For the text-containing cell, return its midpoint in [x, y] coordinate format. 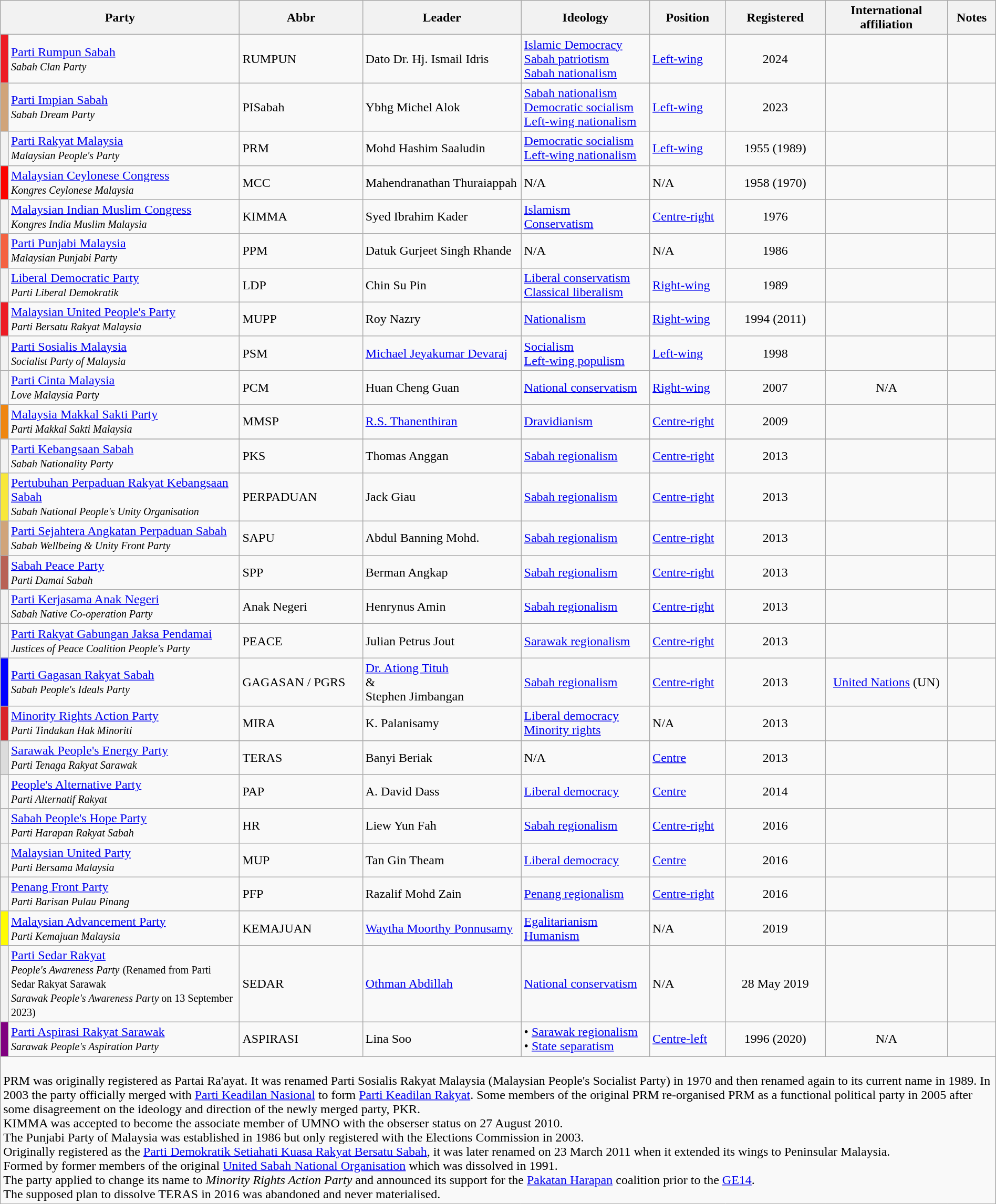
Parti Cinta Malaysia Love Malaysia Party [123, 388]
PERPADUAN [301, 497]
MMSP [301, 421]
Liew Yun Fah [442, 825]
PFP [301, 894]
Position [688, 18]
Tan Gin Theam [442, 860]
PISabah [301, 107]
MCC [301, 183]
K. Palanisamy [442, 724]
Parti Punjabi Malaysia Malaysian Punjabi Party [123, 251]
PAP [301, 792]
2024 [775, 59]
1994 (2011) [775, 319]
Thomas Anggan [442, 456]
Mohd Hashim Saaludin [442, 148]
Liberal Democratic Party Parti Liberal Demokratik [123, 285]
United Nations (UN) [886, 682]
Malaysian United Party Parti Bersama Malaysia [123, 860]
Parti Rumpun Sabah Sabah Clan Party [123, 59]
Democratic socialismLeft-wing nationalism [585, 148]
IslamismConservatism [585, 216]
KEMAJUAN [301, 928]
Roy Nazry [442, 319]
Liberal democracyMinority rights [585, 724]
A. David Dass [442, 792]
Notes [972, 18]
Centre-left [688, 1039]
Leader [442, 18]
HR [301, 825]
1986 [775, 251]
ASPIRASI [301, 1039]
Parti Kebangsaan Sabah Sabah Nationality Party [123, 456]
R.S. Thanenthiran [442, 421]
Chin Su Pin [442, 285]
2019 [775, 928]
Sarawak People's Energy Party Parti Tenaga Rakyat Sarawak [123, 757]
1998 [775, 353]
Sabah nationalismDemocratic socialismLeft-wing nationalism [585, 107]
Henrynus Amin [442, 607]
Pertubuhan Perpaduan Rakyat Kebangsaan Sabah Sabah National People's Unity Organisation [123, 497]
Malaysian United People's Party Parti Bersatu Rakyat Malaysia [123, 319]
Parti Rakyat Malaysia Malaysian People's Party [123, 148]
Parti Gagasan Rakyat Sabah Sabah People's Ideals Party [123, 682]
RUMPUN [301, 59]
GAGASAN / PGRS [301, 682]
1989 [775, 285]
Julian Petrus Jout [442, 641]
1996 (2020) [775, 1039]
1955 (1989) [775, 148]
MUPP [301, 319]
Berman Angkap [442, 572]
Michael Jeyakumar Devaraj [442, 353]
Internationalaffiliation [886, 18]
1976 [775, 216]
Sabah People's Hope Party Parti Harapan Rakyat Sabah [123, 825]
Banyi Beriak [442, 757]
PCM [301, 388]
SEDAR [301, 983]
Anak Negeri [301, 607]
PSM [301, 353]
Abdul Banning Mohd. [442, 539]
Malaysian Ceylonese Congress Kongres Ceylonese Malaysia [123, 183]
PRM [301, 148]
Parti Impian Sabah Sabah Dream Party [123, 107]
28 May 2019 [775, 983]
Huan Cheng Guan [442, 388]
Parti Sedar Rakyat People's Awareness Party (Renamed from Parti Sedar Rakyat Sarawak Sarawak People's Awareness Party on 13 September 2023) [123, 983]
Dravidianism [585, 421]
SocialismLeft-wing populism [585, 353]
Parti Kerjasama Anak Negeri Sabah Native Co-operation Party [123, 607]
Sabah Peace Party Parti Damai Sabah [123, 572]
Party [120, 18]
Parti Rakyat Gabungan Jaksa Pendamai Justices of Peace Coalition People's Party [123, 641]
Abbr [301, 18]
Lina Soo [442, 1039]
2009 [775, 421]
Parti Sejahtera Angkatan Perpaduan Sabah Sabah Wellbeing & Unity Front Party [123, 539]
Dr. Ationg Tituh&Stephen Jimbangan [442, 682]
1958 (1970) [775, 183]
People's Alternative Party Parti Alternatif Rakyat [123, 792]
MUP [301, 860]
Mahendranathan Thuraiappah [442, 183]
LDP [301, 285]
Ybhg Michel Alok [442, 107]
Penang Front Party Parti Barisan Pulau Pinang [123, 894]
PKS [301, 456]
Penang regionalism [585, 894]
Registered [775, 18]
2023 [775, 107]
Malaysian Indian Muslim Congress Kongres India Muslim Malaysia [123, 216]
Nationalism [585, 319]
Parti Sosialis Malaysia Socialist Party of Malaysia [123, 353]
Razalif Mohd Zain [442, 894]
MIRA [301, 724]
KIMMA [301, 216]
Ideology [585, 18]
Liberal conservatism Classical liberalism [585, 285]
PEACE [301, 641]
Datuk Gurjeet Singh Rhande [442, 251]
Othman Abdillah [442, 983]
Parti Aspirasi Rakyat Sarawak Sarawak People's Aspiration Party [123, 1039]
SPP [301, 572]
Dato Dr. Hj. Ismail Idris [442, 59]
Minority Rights Action Party Parti Tindakan Hak Minoriti [123, 724]
Islamic DemocracySabah patriotismSabah nationalism [585, 59]
2014 [775, 792]
TERAS [301, 757]
Sarawak regionalism [585, 641]
EgalitarianismHumanism [585, 928]
2007 [775, 388]
Syed Ibrahim Kader [442, 216]
Malaysia Makkal Sakti Party Parti Makkal Sakti Malaysia [123, 421]
PPM [301, 251]
SAPU [301, 539]
• Sarawak regionalism • State separatism [585, 1039]
Malaysian Advancement Party Parti Kemajuan Malaysia [123, 928]
Jack Giau [442, 497]
Waytha Moorthy Ponnusamy [442, 928]
